Scan for the cell matching the given text and deliver its [X, Y] coordinate at center. 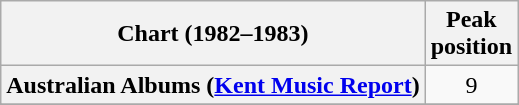
Chart (1982–1983) [213, 34]
Peakposition [471, 34]
9 [471, 85]
Australian Albums (Kent Music Report) [213, 85]
